From the cell containing the given text, extract its center point as [x, y] coordinate. 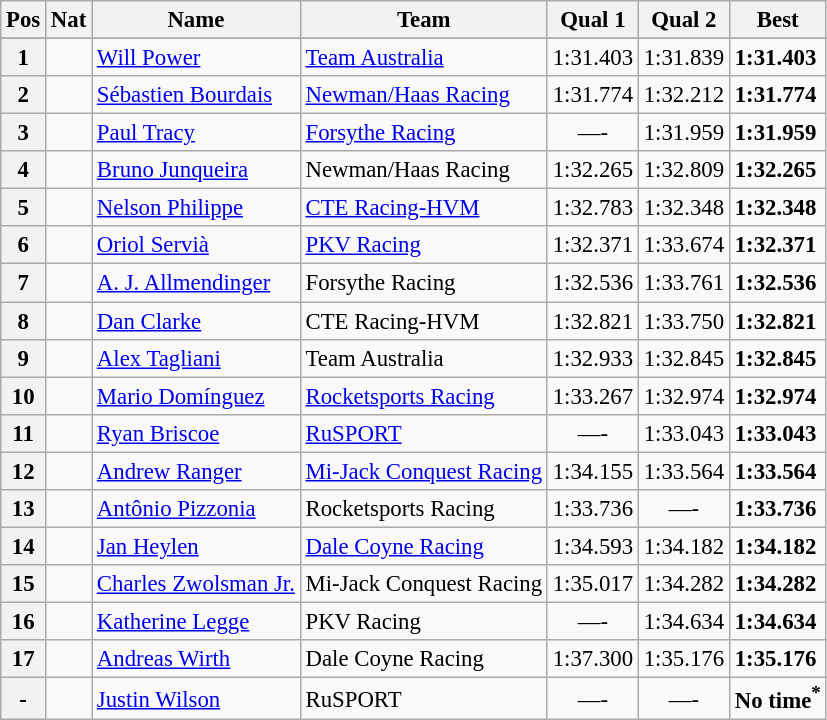
Mario Domínguez [196, 396]
Charles Zwolsman Jr. [196, 584]
Justin Wilson [196, 699]
11 [24, 433]
13 [24, 509]
1 [24, 58]
1:35.017 [592, 584]
Nat [69, 20]
1:32.933 [592, 358]
Nelson Philippe [196, 208]
14 [24, 546]
17 [24, 659]
Alex Tagliani [196, 358]
- [24, 699]
Jan Heylen [196, 546]
6 [24, 245]
1:34.155 [592, 471]
Sébastien Bourdais [196, 95]
1:33.750 [684, 321]
1:31.839 [684, 58]
1:33.761 [684, 283]
No time* [778, 699]
10 [24, 396]
1:37.300 [592, 659]
1:33.267 [592, 396]
Qual 1 [592, 20]
Bruno Junqueira [196, 170]
16 [24, 621]
Oriol Servià [196, 245]
1:32.783 [592, 208]
Andreas Wirth [196, 659]
8 [24, 321]
7 [24, 283]
1:32.809 [684, 170]
Will Power [196, 58]
Dan Clarke [196, 321]
Antônio Pizzonia [196, 509]
Paul Tracy [196, 133]
Andrew Ranger [196, 471]
Ryan Briscoe [196, 433]
1:33.674 [684, 245]
A. J. Allmendinger [196, 283]
Name [196, 20]
3 [24, 133]
Katherine Legge [196, 621]
1:34.593 [592, 546]
1:32.212 [684, 95]
2 [24, 95]
Pos [24, 20]
12 [24, 471]
15 [24, 584]
Team [424, 20]
Qual 2 [684, 20]
Best [778, 20]
4 [24, 170]
9 [24, 358]
5 [24, 208]
